Return (X, Y) of the center of cell containing provided text 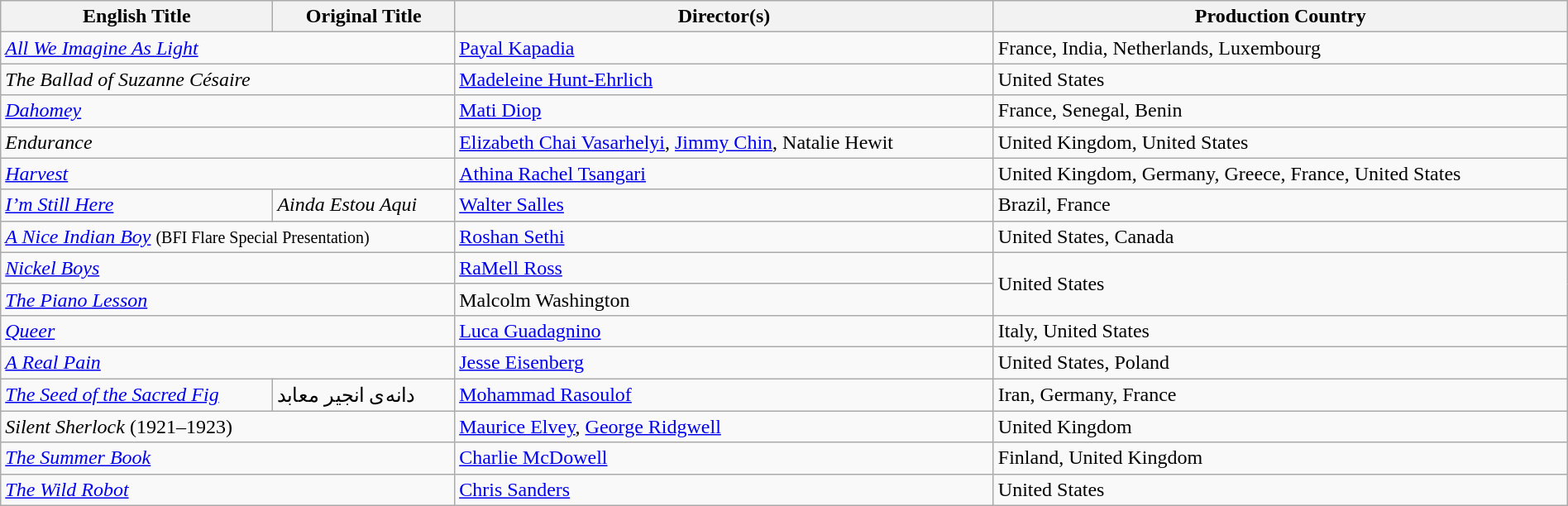
The Wild Robot (228, 489)
Brazil, France (1280, 205)
Harvest (228, 174)
English Title (137, 17)
Silent Sherlock (1921–1923) (228, 427)
Nickel Boys (228, 268)
Charlie McDowell (724, 458)
I’m Still Here (137, 205)
Jesse Eisenberg (724, 362)
All We Imagine As Light (228, 48)
The Seed of the Sacred Fig (137, 395)
Italy, United States (1280, 331)
United Kingdom, United States (1280, 142)
Roshan Sethi (724, 236)
Chris Sanders (724, 489)
Finland, United Kingdom (1280, 458)
Iran, Germany, France (1280, 395)
Dahomey (228, 111)
France, India, Netherlands, Luxembourg (1280, 48)
دانه‌ی انجیر معابد (364, 395)
Walter Salles (724, 205)
United States, Canada (1280, 236)
Madeleine Hunt-Ehrlich (724, 79)
Malcolm Washington (724, 299)
The Ballad of Suzanne Césaire (228, 79)
Luca Guadagnino (724, 331)
Mohammad Rasoulof (724, 395)
A Real Pain (228, 362)
Maurice Elvey, George Ridgwell (724, 427)
The Summer Book (228, 458)
United Kingdom (1280, 427)
A Nice Indian Boy (BFI Flare Special Presentation) (228, 236)
Athina Rachel Tsangari (724, 174)
Production Country (1280, 17)
Elizabeth Chai Vasarhelyi, Jimmy Chin, Natalie Hewit (724, 142)
Original Title (364, 17)
RaMell Ross (724, 268)
United Kingdom, Germany, Greece, France, United States (1280, 174)
Ainda Estou Aqui (364, 205)
United States, Poland (1280, 362)
Endurance (228, 142)
Queer (228, 331)
Payal Kapadia (724, 48)
The Piano Lesson (228, 299)
France, Senegal, Benin (1280, 111)
Mati Diop (724, 111)
Director(s) (724, 17)
